Capture the cell that displays the provided text and extract its (X, Y) central coordinate. 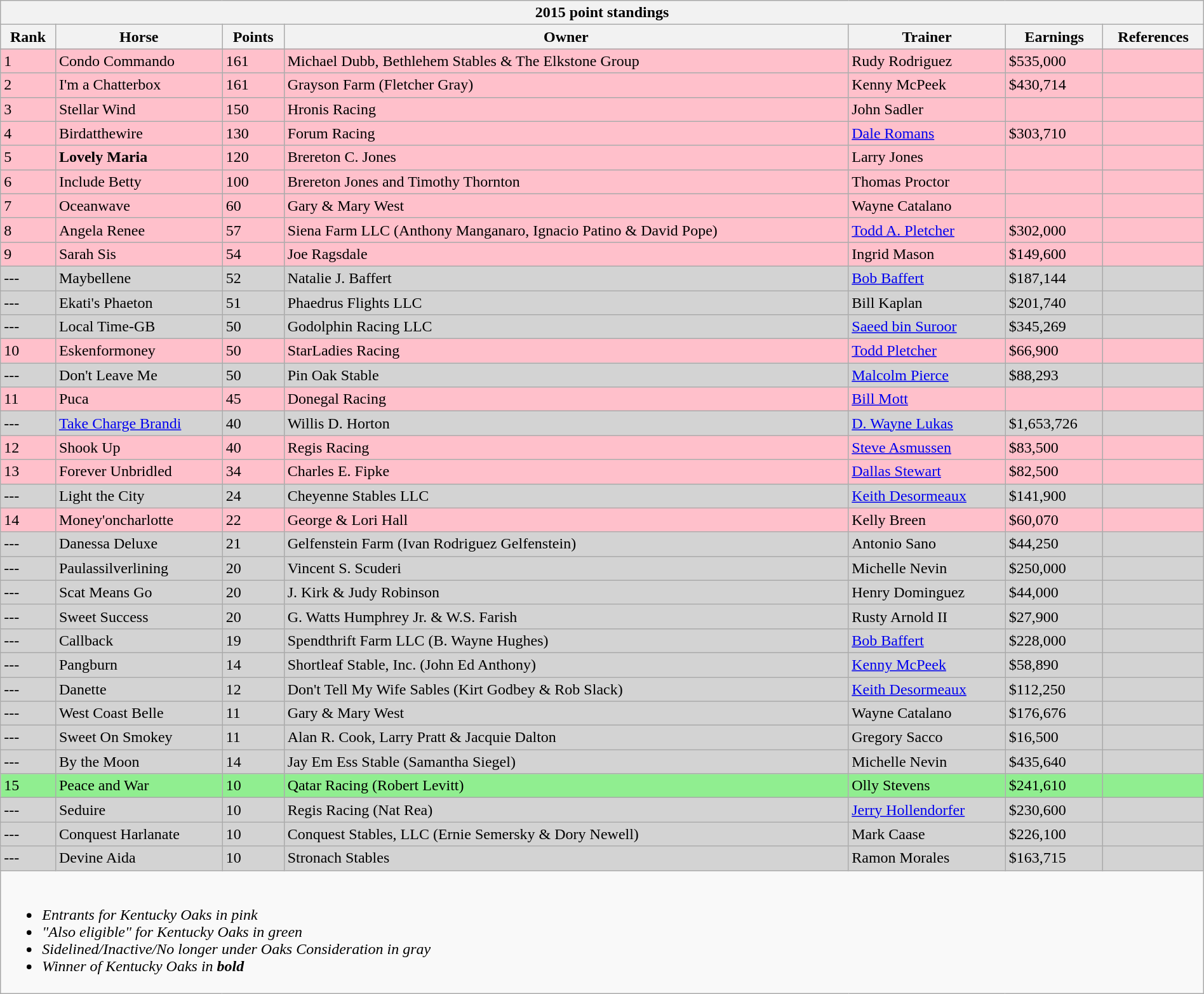
$141,900 (1054, 496)
21 (253, 544)
Danessa Deluxe (138, 544)
Jerry Hollendorfer (927, 810)
Brereton Jones and Timothy Thornton (566, 182)
Bill Kaplan (927, 303)
22 (253, 520)
Cheyenne Stables LLC (566, 496)
$58,890 (1054, 665)
130 (253, 133)
Forum Racing (566, 133)
Money'oncharlotte (138, 520)
Light the City (138, 496)
Siena Farm LLC (Anthony Manganaro, Ignacio Patino & David Pope) (566, 230)
7 (28, 206)
Rank (28, 37)
52 (253, 278)
57 (253, 230)
Pangburn (138, 665)
West Coast Belle (138, 713)
Stellar Wind (138, 109)
$535,000 (1054, 61)
$88,293 (1054, 375)
Sweet Success (138, 616)
5 (28, 157)
Vincent S. Scuderi (566, 568)
Devine Aida (138, 858)
Michael Dubb, Bethlehem Stables & The Elkstone Group (566, 61)
$435,640 (1054, 762)
Henry Dominguez (927, 592)
Jay Em Ess Stable (Samantha Siegel) (566, 762)
Lovely Maria (138, 157)
Donegal Racing (566, 399)
100 (253, 182)
Ramon Morales (927, 858)
13 (28, 472)
$187,144 (1054, 278)
$250,000 (1054, 568)
Pin Oak Stable (566, 375)
I'm a Chatterbox (138, 85)
Bill Mott (927, 399)
15 (28, 786)
Hronis Racing (566, 109)
Oceanwave (138, 206)
By the Moon (138, 762)
Antonio Sano (927, 544)
Ingrid Mason (927, 254)
3 (28, 109)
Natalie J. Baffert (566, 278)
Shortleaf Stable, Inc. (John Ed Anthony) (566, 665)
Dale Romans (927, 133)
8 (28, 230)
Angela Renee (138, 230)
George & Lori Hall (566, 520)
Danette (138, 689)
G. Watts Humphrey Jr. & W.S. Farish (566, 616)
John Sadler (927, 109)
$27,900 (1054, 616)
Larry Jones (927, 157)
Earnings (1054, 37)
Rudy Rodriguez (927, 61)
Local Time-GB (138, 327)
Include Betty (138, 182)
Trainer (927, 37)
Alan R. Cook, Larry Pratt & Jacquie Dalton (566, 738)
45 (253, 399)
54 (253, 254)
$230,600 (1054, 810)
Rusty Arnold II (927, 616)
$228,000 (1054, 640)
150 (253, 109)
Sarah Sis (138, 254)
$16,500 (1054, 738)
J. Kirk & Judy Robinson (566, 592)
$112,250 (1054, 689)
$163,715 (1054, 858)
$226,100 (1054, 834)
Sweet On Smokey (138, 738)
$176,676 (1054, 713)
$44,000 (1054, 592)
$345,269 (1054, 327)
Mark Caase (927, 834)
Joe Ragsdale (566, 254)
Grayson Farm (Fletcher Gray) (566, 85)
Callback (138, 640)
2015 point standings (602, 13)
Birdatthewire (138, 133)
Don't Leave Me (138, 375)
Todd Pletcher (927, 351)
Seduire (138, 810)
2 (28, 85)
Conquest Harlanate (138, 834)
Ekati's Phaeton (138, 303)
$44,250 (1054, 544)
Thomas Proctor (927, 182)
Olly Stevens (927, 786)
$149,600 (1054, 254)
Maybellene (138, 278)
Don't Tell My Wife Sables (Kirt Godbey & Rob Slack) (566, 689)
6 (28, 182)
19 (253, 640)
$303,710 (1054, 133)
Eskenformoney (138, 351)
Qatar Racing (Robert Levitt) (566, 786)
Condo Commando (138, 61)
StarLadies Racing (566, 351)
Gelfenstein Farm (Ivan Rodriguez Gelfenstein) (566, 544)
60 (253, 206)
120 (253, 157)
$66,900 (1054, 351)
Points (253, 37)
Todd A. Pletcher (927, 230)
$430,714 (1054, 85)
Stronach Stables (566, 858)
1 (28, 61)
Brereton C. Jones (566, 157)
34 (253, 472)
Peace and War (138, 786)
References (1153, 37)
Take Charge Brandi (138, 423)
$1,653,726 (1054, 423)
Forever Unbridled (138, 472)
Charles E. Fipke (566, 472)
Conquest Stables, LLC (Ernie Semersky & Dory Newell) (566, 834)
24 (253, 496)
Phaedrus Flights LLC (566, 303)
Shook Up (138, 447)
$302,000 (1054, 230)
Malcolm Pierce (927, 375)
Horse (138, 37)
Saeed bin Suroor (927, 327)
D. Wayne Lukas (927, 423)
Spendthrift Farm LLC (B. Wayne Hughes) (566, 640)
Regis Racing (566, 447)
Willis D. Horton (566, 423)
Kelly Breen (927, 520)
$82,500 (1054, 472)
9 (28, 254)
$60,070 (1054, 520)
Steve Asmussen (927, 447)
Scat Means Go (138, 592)
Godolphin Racing LLC (566, 327)
51 (253, 303)
Paulassilverlining (138, 568)
Regis Racing (Nat Rea) (566, 810)
$241,610 (1054, 786)
$83,500 (1054, 447)
Puca (138, 399)
Gregory Sacco (927, 738)
4 (28, 133)
Dallas Stewart (927, 472)
$201,740 (1054, 303)
Owner (566, 37)
